Extract the (X, Y) coordinate from the center of the cell holding the provided text.  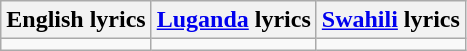
English lyrics (76, 20)
Swahili lyrics (390, 20)
Luganda lyrics (234, 20)
